Locate the cell with the specified text and output its (X, Y) center coordinate. 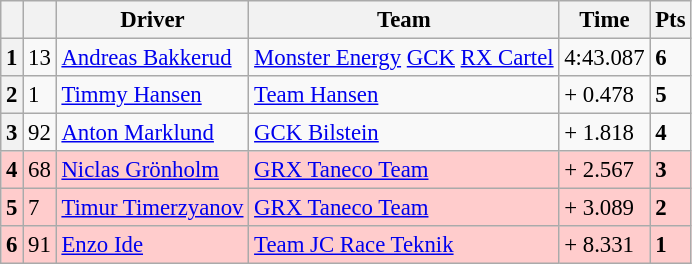
+ 0.478 (604, 95)
+ 2.567 (604, 170)
Timur Timerzyanov (152, 208)
Anton Marklund (152, 133)
Team JC Race Teknik (404, 245)
+ 1.818 (604, 133)
7 (40, 208)
91 (40, 245)
4:43.087 (604, 58)
+ 3.089 (604, 208)
Time (604, 20)
GCK Bilstein (404, 133)
+ 8.331 (604, 245)
Enzo Ide (152, 245)
92 (40, 133)
13 (40, 58)
68 (40, 170)
Team Hansen (404, 95)
Niclas Grönholm (152, 170)
Team (404, 20)
Monster Energy GCK RX Cartel (404, 58)
Andreas Bakkerud (152, 58)
Pts (670, 20)
Timmy Hansen (152, 95)
Driver (152, 20)
